Scan for the cell matching the given text and deliver its [x, y] coordinate at center. 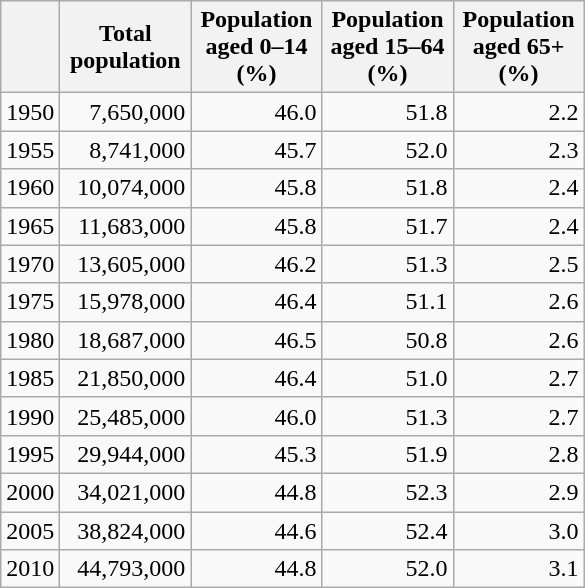
11,683,000 [126, 226]
10,074,000 [126, 188]
2010 [30, 569]
1990 [30, 416]
3.0 [518, 531]
1965 [30, 226]
8,741,000 [126, 150]
45.3 [256, 454]
Total population [126, 47]
1955 [30, 150]
2.9 [518, 492]
18,687,000 [126, 340]
51.1 [388, 302]
34,021,000 [126, 492]
51.0 [388, 378]
25,485,000 [126, 416]
1960 [30, 188]
2000 [30, 492]
1985 [30, 378]
15,978,000 [126, 302]
29,944,000 [126, 454]
Population aged 0–14 (%) [256, 47]
46.2 [256, 264]
3.1 [518, 569]
Population aged 65+ (%) [518, 47]
7,650,000 [126, 112]
2.3 [518, 150]
52.3 [388, 492]
2005 [30, 531]
45.7 [256, 150]
Population aged 15–64 (%) [388, 47]
21,850,000 [126, 378]
46.5 [256, 340]
13,605,000 [126, 264]
1980 [30, 340]
44.6 [256, 531]
2.2 [518, 112]
44,793,000 [126, 569]
51.7 [388, 226]
1970 [30, 264]
38,824,000 [126, 531]
50.8 [388, 340]
1995 [30, 454]
2.8 [518, 454]
1975 [30, 302]
51.9 [388, 454]
2.5 [518, 264]
1950 [30, 112]
52.4 [388, 531]
